Return [x, y] of the center of cell containing provided text 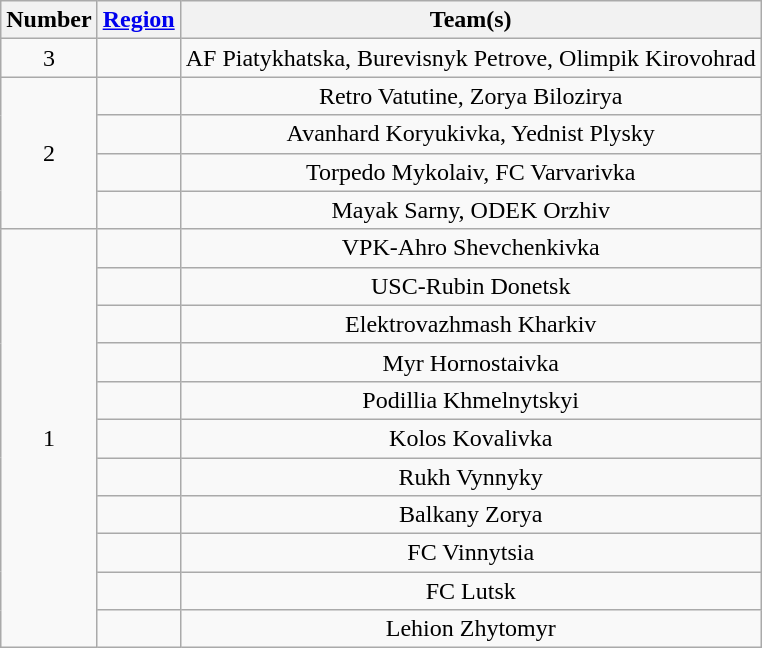
Retro Vatutine, Zorya Bilozirya [470, 96]
Myr Hornostaivka [470, 362]
Torpedo Mykolaiv, FC Varvarivka [470, 172]
Elektrovazhmash Kharkiv [470, 324]
2 [49, 153]
Team(s) [470, 20]
USC-Rubin Donetsk [470, 286]
Kolos Kovalivka [470, 438]
Podillia Khmelnytskyi [470, 400]
AF Piatykhatska, Burevisnyk Petrove, Olimpik Kirovohrad [470, 58]
Number [49, 20]
VPK-Ahro Shevchenkivka [470, 248]
Lehion Zhytomyr [470, 629]
3 [49, 58]
Rukh Vynnyky [470, 477]
Region [138, 20]
Avanhard Koryukivka, Yednist Plysky [470, 134]
1 [49, 438]
Balkany Zorya [470, 515]
FC Vinnytsia [470, 553]
Mayak Sarny, ODEK Orzhiv [470, 210]
FC Lutsk [470, 591]
